Scan for the cell matching the given text and deliver its (x, y) coordinate at center. 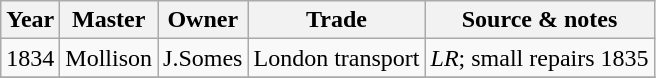
Owner (203, 20)
LR; small repairs 1835 (540, 58)
London transport (336, 58)
1834 (30, 58)
Mollison (109, 58)
J.Somes (203, 58)
Trade (336, 20)
Source & notes (540, 20)
Year (30, 20)
Master (109, 20)
